Return [X, Y] of the center of cell containing provided text 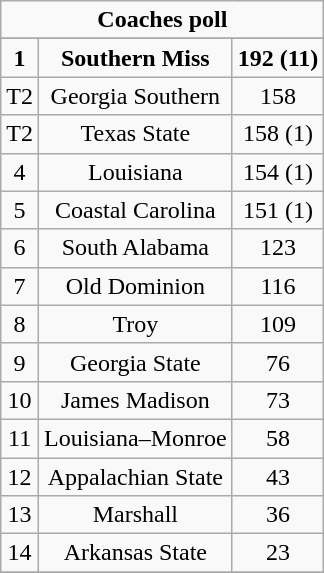
Texas State [135, 134]
Marshall [135, 515]
5 [20, 210]
Coaches poll [162, 20]
14 [20, 553]
116 [278, 286]
Coastal Carolina [135, 210]
73 [278, 400]
36 [278, 515]
58 [278, 438]
Georgia State [135, 362]
158 [278, 96]
23 [278, 553]
Louisiana [135, 172]
4 [20, 172]
10 [20, 400]
43 [278, 477]
8 [20, 324]
Arkansas State [135, 553]
192 (11) [278, 58]
James Madison [135, 400]
Louisiana–Monroe [135, 438]
109 [278, 324]
158 (1) [278, 134]
11 [20, 438]
151 (1) [278, 210]
Appalachian State [135, 477]
12 [20, 477]
South Alabama [135, 248]
9 [20, 362]
6 [20, 248]
Troy [135, 324]
7 [20, 286]
13 [20, 515]
Old Dominion [135, 286]
Georgia Southern [135, 96]
76 [278, 362]
1 [20, 58]
123 [278, 248]
Southern Miss [135, 58]
154 (1) [278, 172]
